Search for the cell housing the specified text and yield its [X, Y] center coordinate. 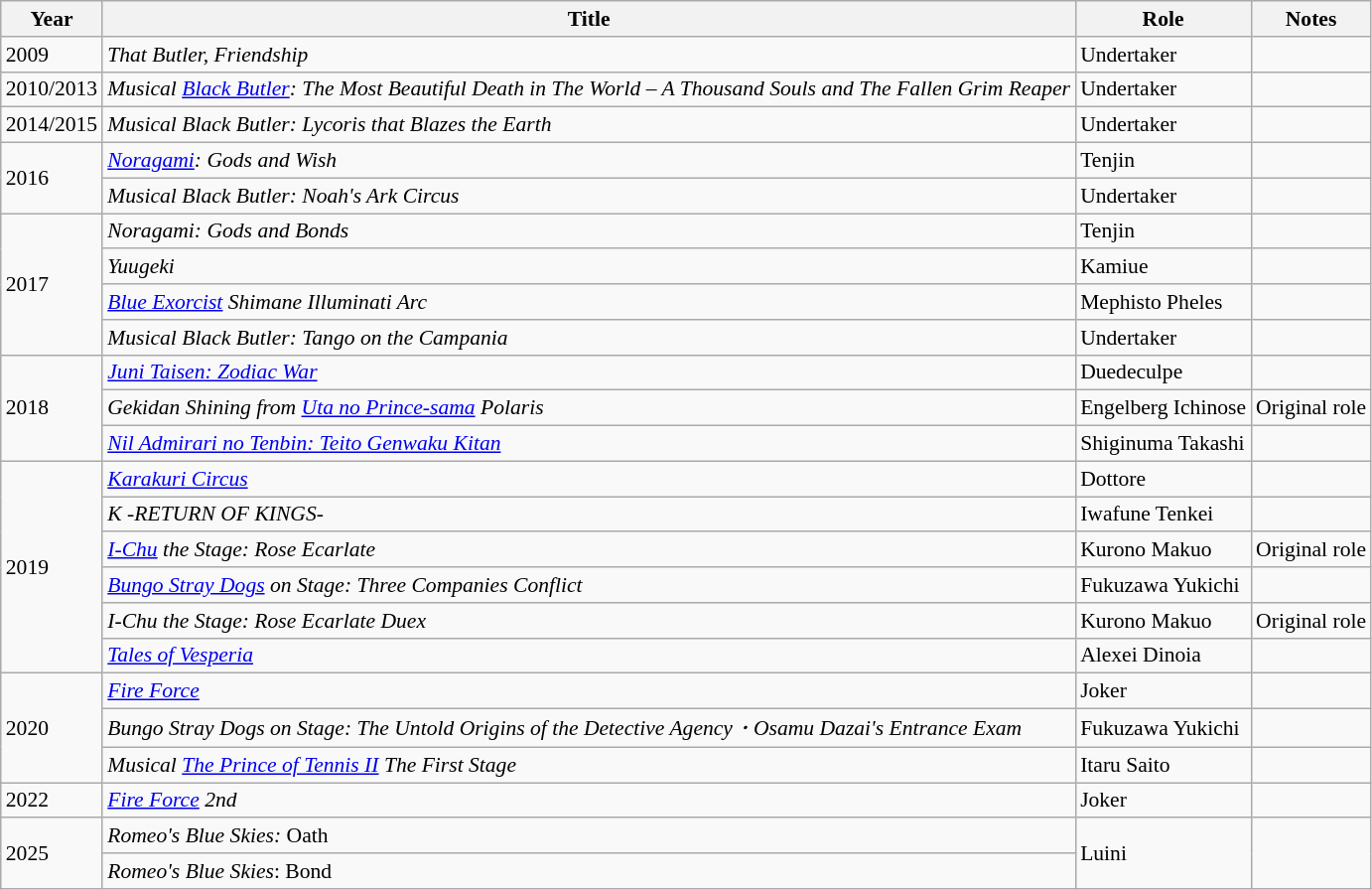
I-Chu the Stage: Rose Ecarlate [589, 550]
Gekidan Shining from Uta no Prince-sama Polaris [589, 408]
2009 [52, 55]
Bungo Stray Dogs on Stage: Three Companies Conflict [589, 585]
Dottore [1164, 479]
Fire Force [589, 691]
Musical Black Butler: Lycoris that Blazes the Earth [589, 125]
Romeo's Blue Skies: Bond [589, 871]
That Butler, Friendship [589, 55]
Blue Exorcist Shimane Illuminati Arc [589, 302]
Engelberg Ichinose [1164, 408]
Nil Admirari no Tenbin: Teito Genwaku Kitan [589, 444]
Role [1164, 19]
Kamiue [1164, 267]
2017 [52, 284]
2025 [52, 854]
Duedeculpe [1164, 372]
2018 [52, 407]
Musical Black Butler: Noah's Ark Circus [589, 196]
2014/2015 [52, 125]
2019 [52, 567]
Itaru Saito [1164, 765]
Year [52, 19]
Tales of Vesperia [589, 656]
Noragami: Gods and Wish [589, 161]
Bungo Stray Dogs on Stage: The Untold Origins of the Detective Agency・Osamu Dazai's Entrance Exam [589, 729]
2010/2013 [52, 89]
Musical Black Butler: Tango on the Campania [589, 338]
Noragami: Gods and Bonds [589, 231]
Iwafune Tenkei [1164, 515]
Karakuri Circus [589, 479]
Fire Force 2nd [589, 801]
2022 [52, 801]
Shiginuma Takashi [1164, 444]
I-Chu the Stage: Rose Ecarlate Duex [589, 621]
Notes [1310, 19]
K -RETURN OF KINGS- [589, 515]
Yuugeki [589, 267]
2016 [52, 179]
2020 [52, 728]
Alexei Dinoia [1164, 656]
Musical The Prince of Tennis II The First Stage [589, 765]
Luini [1164, 854]
Mephisto Pheles [1164, 302]
Juni Taisen: Zodiac War [589, 372]
Romeo's Blue Skies: Oath [589, 836]
Musical Black Butler: The Most Beautiful Death in The World – A Thousand Souls and The Fallen Grim Reaper [589, 89]
Title [589, 19]
